Scan for the cell matching the given text and deliver its [x, y] coordinate at center. 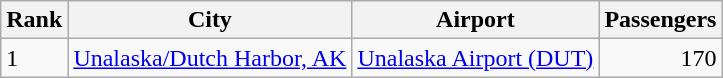
Passengers [660, 20]
170 [660, 58]
City [210, 20]
Unalaska Airport (DUT) [476, 58]
Unalaska/Dutch Harbor, AK [210, 58]
1 [34, 58]
Rank [34, 20]
Airport [476, 20]
